Determine the [x, y] coordinate at the center of the cell enclosing the given text.  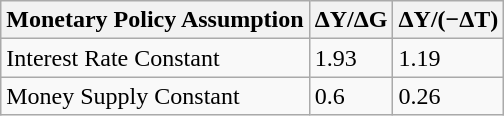
1.93 [351, 58]
Money Supply Constant [155, 96]
1.19 [448, 58]
0.26 [448, 96]
Monetary Policy Assumption [155, 20]
ΔY/(−ΔT) [448, 20]
ΔY/ΔG [351, 20]
0.6 [351, 96]
Interest Rate Constant [155, 58]
